Detect which cell encompasses the target text, then output its [X, Y] center coordinate. 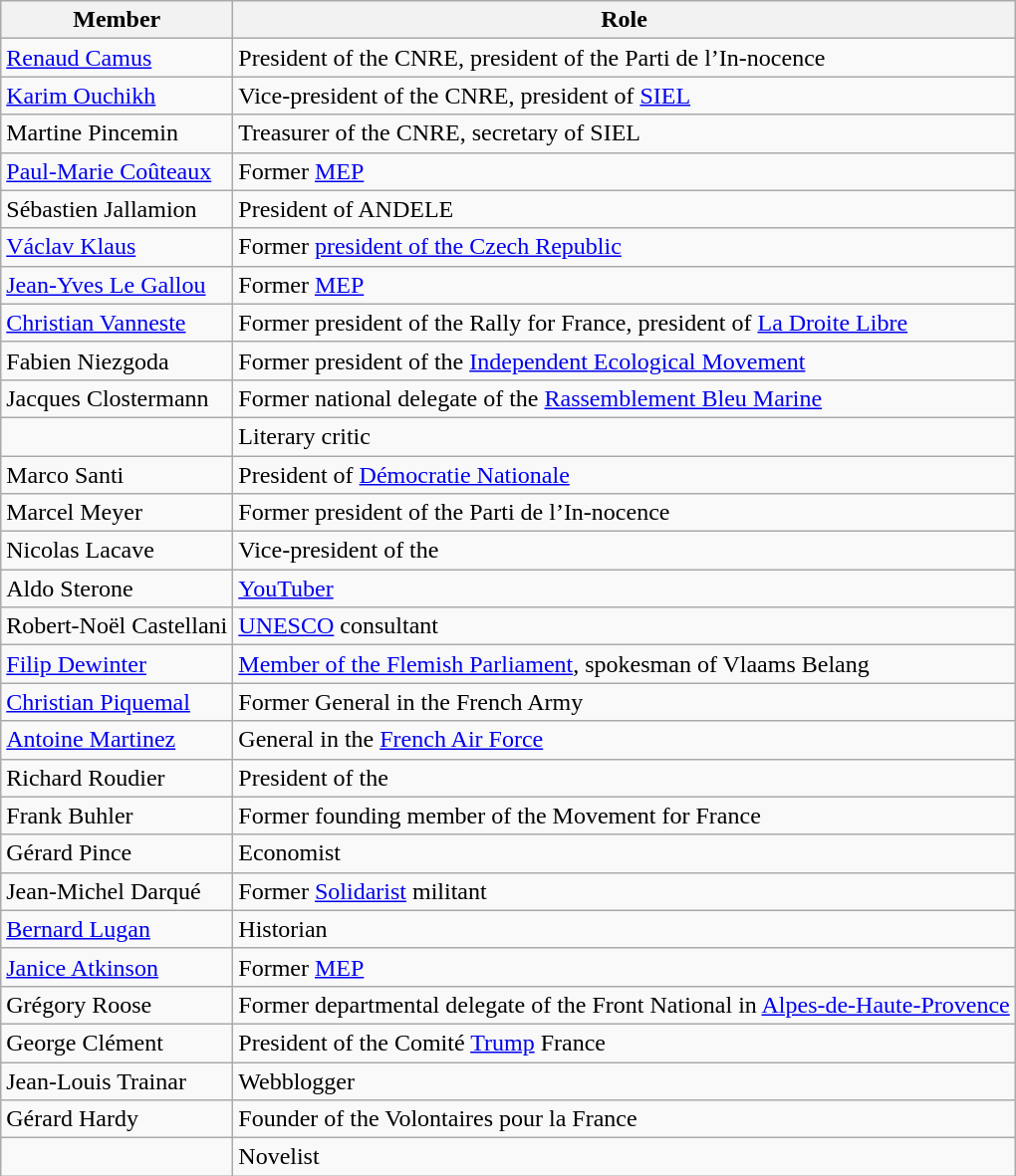
Member of the Flemish Parliament, spokesman of Vlaams Belang [624, 664]
Robert-Noël Castellani [118, 626]
Former president of the Parti de l’In-nocence [624, 513]
President of ANDELE [624, 209]
Member [118, 20]
Fabien Niezgoda [118, 360]
Historian [624, 929]
Frank Buhler [118, 816]
Christian Piquemal [118, 702]
Jean-Louis Trainar [118, 1080]
Novelist [624, 1157]
Former General in the French Army [624, 702]
Martine Pincemin [118, 133]
Treasurer of the CNRE, secretary of SIEL [624, 133]
Sébastien Jallamion [118, 209]
President of the Comité Trump France [624, 1043]
UNESCO consultant [624, 626]
YouTuber [624, 588]
Paul-Marie Coûteaux [118, 171]
Vice-president of the [624, 551]
Webblogger [624, 1080]
President of the CNRE, president of the Parti de l’In-nocence [624, 58]
Jacques Clostermann [118, 398]
Christian Vanneste [118, 323]
Richard Roudier [118, 778]
Filip Dewinter [118, 664]
President of the [624, 778]
Bernard Lugan [118, 929]
Renaud Camus [118, 58]
Former president of the Rally for France, president of La Droite Libre [624, 323]
Former president of the Independent Ecological Movement [624, 360]
Founder of the Volontaires pour la France [624, 1119]
Karim Ouchikh [118, 96]
Literary critic [624, 436]
General in the French Air Force [624, 740]
Janice Atkinson [118, 967]
Aldo Sterone [118, 588]
Former founding member of the Movement for France [624, 816]
President of Démocratie Nationale [624, 475]
Role [624, 20]
Jean-Yves Le Gallou [118, 285]
Former president of the Czech Republic [624, 247]
Antoine Martinez [118, 740]
Vice-president of the CNRE, president of SIEL [624, 96]
Marco Santi [118, 475]
Václav Klaus [118, 247]
Marcel Meyer [118, 513]
Gérard Pince [118, 853]
Former national delegate of the Rassemblement Bleu Marine [624, 398]
George Clément [118, 1043]
Former departmental delegate of the Front National in Alpes-de-Haute-Provence [624, 1005]
Former Solidarist militant [624, 891]
Gérard Hardy [118, 1119]
Nicolas Lacave [118, 551]
Jean-Michel Darqué [118, 891]
Grégory Roose [118, 1005]
Economist [624, 853]
